Return (X, Y) of the center of cell containing provided text 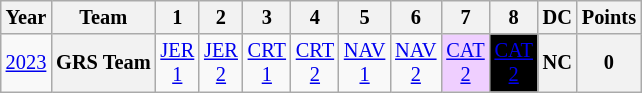
NAV1 (364, 63)
JER2 (221, 63)
NAV2 (416, 63)
CRT2 (315, 63)
Points (609, 17)
JER1 (177, 63)
1 (177, 17)
2 (221, 17)
DC (558, 17)
NC (558, 63)
GRS Team (103, 63)
0 (609, 63)
2023 (26, 63)
Team (103, 17)
7 (465, 17)
4 (315, 17)
5 (364, 17)
8 (514, 17)
CRT1 (267, 63)
3 (267, 17)
Year (26, 17)
6 (416, 17)
